Detect which cell encompasses the target text, then output its [X, Y] center coordinate. 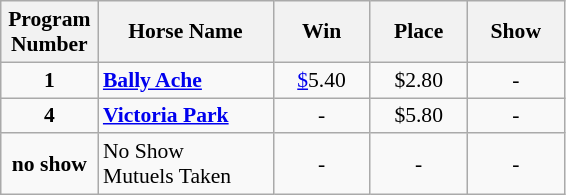
no show [50, 164]
Victoria Park [186, 116]
No Show Mutuels Taken [186, 164]
1 [50, 80]
Horse Name [186, 32]
Bally Ache [186, 80]
Program Number [50, 32]
Place [418, 32]
Show [516, 32]
$2.80 [418, 80]
$5.40 [322, 80]
$5.80 [418, 116]
4 [50, 116]
Win [322, 32]
